Return (x, y) of the center of cell containing provided text 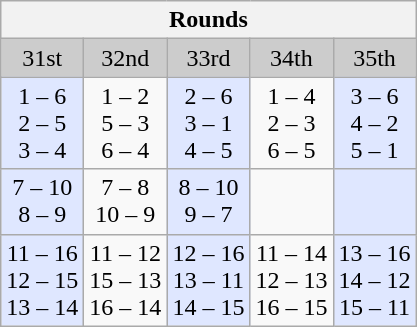
1 – 62 – 53 – 4 (42, 123)
1 – 25 – 36 – 4 (126, 123)
13 – 1614 – 1215 – 11 (374, 280)
11 – 1412 – 1316 – 15 (292, 280)
2 – 63 – 14 – 5 (208, 123)
34th (292, 58)
12 – 1613 – 1114 – 15 (208, 280)
7 – 810 – 9 (126, 202)
1 – 42 – 36 – 5 (292, 123)
Rounds (208, 20)
3 – 64 – 25 – 1 (374, 123)
35th (374, 58)
31st (42, 58)
11 – 1215 – 1316 – 14 (126, 280)
7 – 108 – 9 (42, 202)
33rd (208, 58)
8 – 109 – 7 (208, 202)
11 – 1612 – 1513 – 14 (42, 280)
32nd (126, 58)
